Capture the cell that displays the provided text and extract its [x, y] central coordinate. 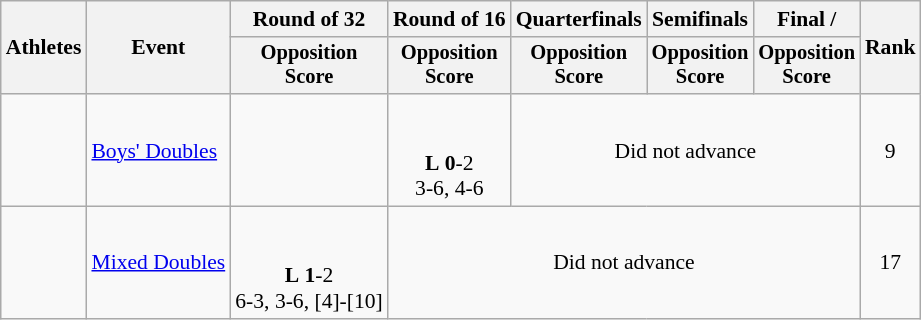
Athletes [44, 48]
L 0-2 3-6, 4-6 [450, 150]
9 [890, 150]
Round of 32 [309, 19]
Event [158, 48]
Round of 16 [450, 19]
Semifinals [700, 19]
Mixed Doubles [158, 263]
L 1-2 6-3, 3-6, [4]-[10] [309, 263]
Final / [806, 19]
Boys' Doubles [158, 150]
17 [890, 263]
Quarterfinals [579, 19]
Rank [890, 48]
